Return [X, Y] of the center of cell containing provided text 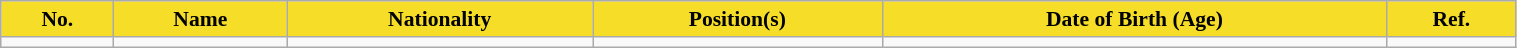
Name [200, 19]
No. [58, 19]
Ref. [1452, 19]
Nationality [440, 19]
Date of Birth (Age) [1134, 19]
Position(s) [738, 19]
